Determine the [X, Y] coordinate at the center of the cell enclosing the given text.  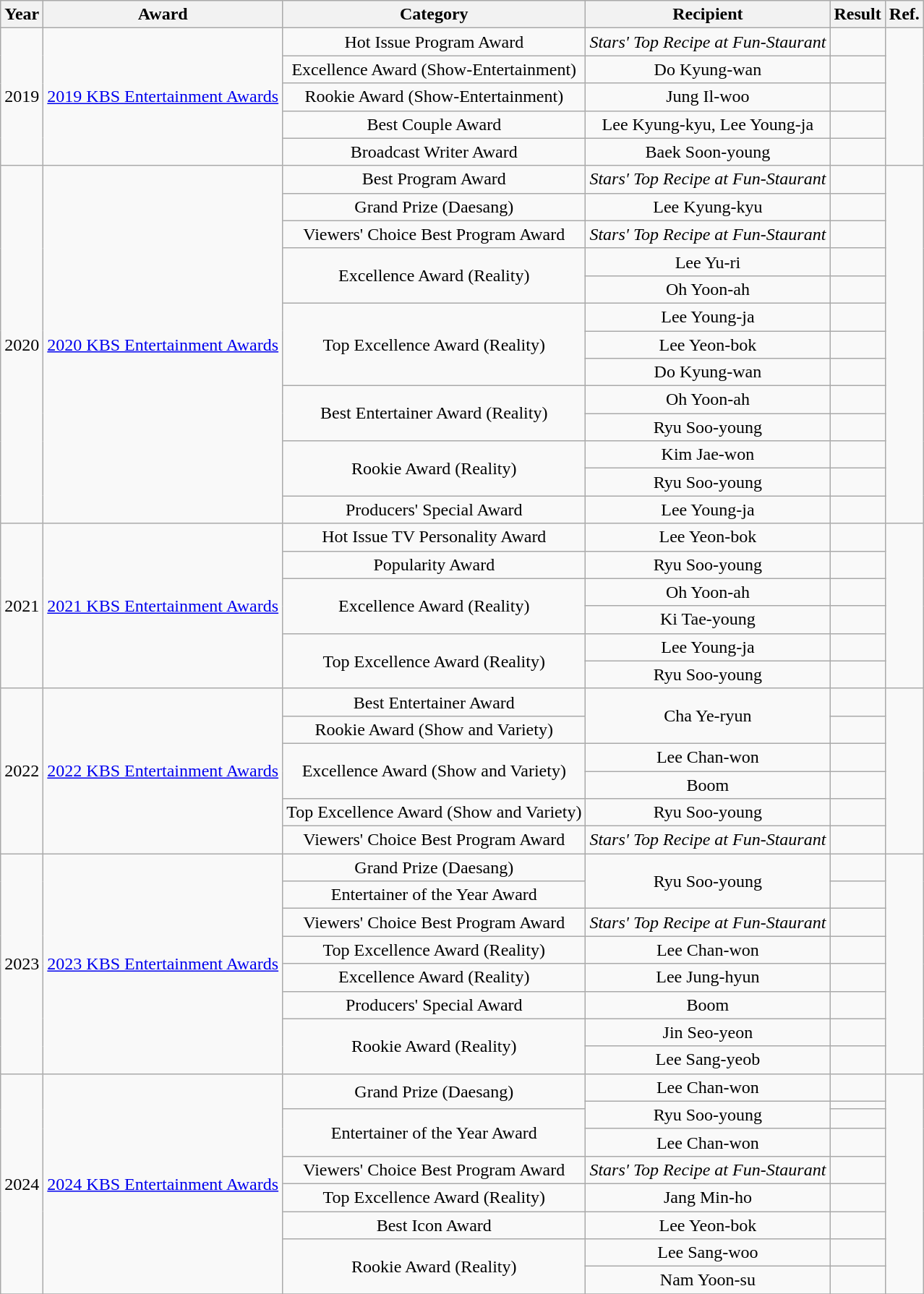
Ki Tae-young [708, 620]
Year [22, 14]
2023 [22, 964]
Best Couple Award [434, 124]
2022 [22, 771]
2021 [22, 606]
Best Entertainer Award (Reality) [434, 414]
Lee Kyung-kyu [708, 207]
Lee Sang-yeob [708, 1060]
Rookie Award (Show and Variety) [434, 729]
Top Excellence Award (Show and Variety) [434, 813]
Recipient [708, 14]
2024 [22, 1183]
2022 KBS Entertainment Awards [163, 771]
Broadcast Writer Award [434, 152]
Ref. [904, 14]
Jin Seo-yeon [708, 1032]
Excellence Award (Show-Entertainment) [434, 69]
Lee Sang-woo [708, 1253]
2020 KBS Entertainment Awards [163, 344]
Best Program Award [434, 179]
Award [163, 14]
2020 [22, 344]
Popularity Award [434, 565]
Jung Il-woo [708, 97]
Hot Issue Program Award [434, 42]
Baek Soon-young [708, 152]
Rookie Award (Show-Entertainment) [434, 97]
Best Entertainer Award [434, 702]
2021 KBS Entertainment Awards [163, 606]
2023 KBS Entertainment Awards [163, 964]
Lee Kyung-kyu, Lee Young-ja [708, 124]
Best Icon Award [434, 1225]
Result [857, 14]
2024 KBS Entertainment Awards [163, 1183]
Category [434, 14]
Jang Min-ho [708, 1197]
Kim Jae-won [708, 455]
2019 KBS Entertainment Awards [163, 97]
Lee Jung-hyun [708, 977]
Excellence Award (Show and Variety) [434, 771]
Lee Yu-ri [708, 262]
Nam Yoon-su [708, 1280]
Cha Ye-ryun [708, 716]
2019 [22, 97]
Hot Issue TV Personality Award [434, 537]
